Output the [X, Y] coordinate of the center of the cell containing the given text.  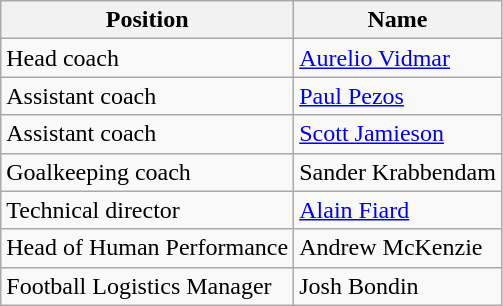
Goalkeeping coach [148, 172]
Paul Pezos [398, 96]
Andrew McKenzie [398, 248]
Head of Human Performance [148, 248]
Josh Bondin [398, 286]
Name [398, 20]
Sander Krabbendam [398, 172]
Position [148, 20]
Scott Jamieson [398, 134]
Alain Fiard [398, 210]
Head coach [148, 58]
Football Logistics Manager [148, 286]
Aurelio Vidmar [398, 58]
Technical director [148, 210]
